For the text-containing cell, return its midpoint in [x, y] coordinate format. 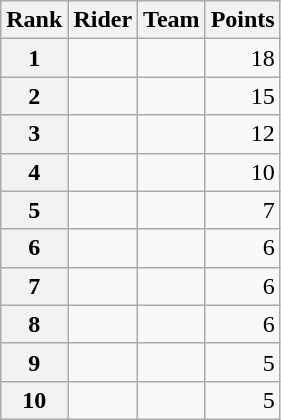
12 [242, 134]
Rider [103, 20]
8 [34, 324]
Points [242, 20]
3 [34, 134]
18 [242, 58]
15 [242, 96]
9 [34, 362]
Team [172, 20]
4 [34, 172]
1 [34, 58]
Rank [34, 20]
2 [34, 96]
